Locate the cell with the specified text and output its (x, y) center coordinate. 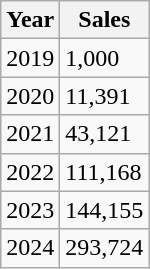
11,391 (104, 96)
111,168 (104, 172)
2021 (30, 134)
2020 (30, 96)
1,000 (104, 58)
2023 (30, 210)
2019 (30, 58)
Sales (104, 20)
293,724 (104, 248)
2022 (30, 172)
43,121 (104, 134)
2024 (30, 248)
144,155 (104, 210)
Year (30, 20)
